Provide the (X, Y) coordinate of the cell's center where the given text is located.  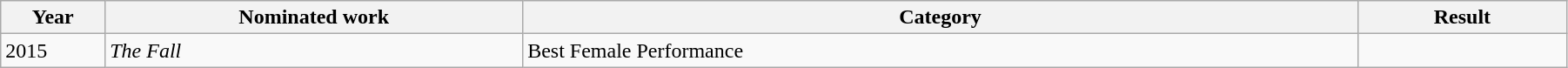
Best Female Performance (941, 51)
Year (53, 17)
Nominated work (314, 17)
Category (941, 17)
The Fall (314, 51)
Result (1462, 17)
2015 (53, 51)
